Locate the cell with the specified text and output its [X, Y] center coordinate. 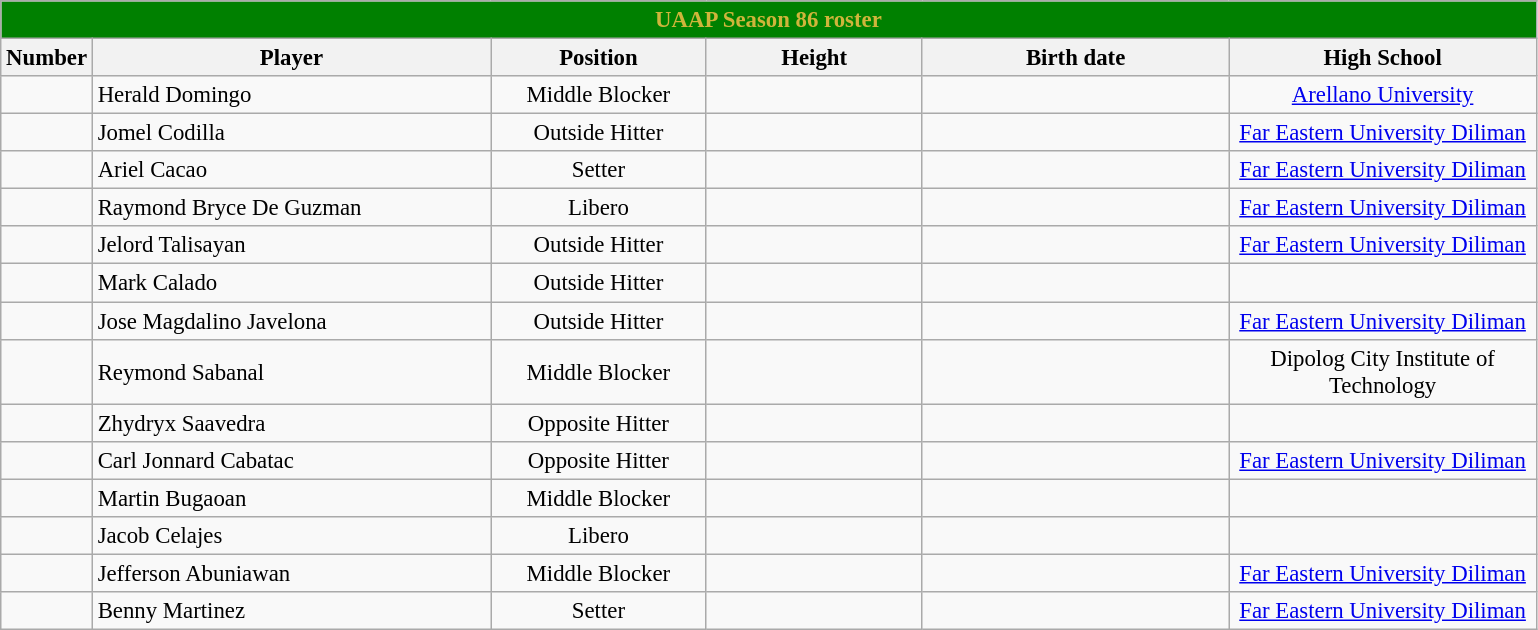
High School [1382, 58]
Jelord Talisayan [291, 245]
Number [47, 58]
Carl Jonnard Cabatac [291, 460]
Ariel Cacao [291, 170]
Raymond Bryce De Guzman [291, 208]
Jefferson Abuniawan [291, 573]
Zhydryx Saavedra [291, 423]
Player [291, 58]
Benny Martinez [291, 611]
Dipolog City Institute of Technology [1382, 372]
Position [599, 58]
Reymond Sabanal [291, 372]
Arellano University [1382, 95]
Birth date [1076, 58]
UAAP Season 86 roster [768, 20]
Martin Bugaoan [291, 498]
Mark Calado [291, 283]
Jacob Celajes [291, 536]
Jomel Codilla [291, 133]
Height [814, 58]
Jose Magdalino Javelona [291, 321]
Herald Domingo [291, 95]
